Determine the (x, y) coordinate at the center of the cell enclosing the given text.  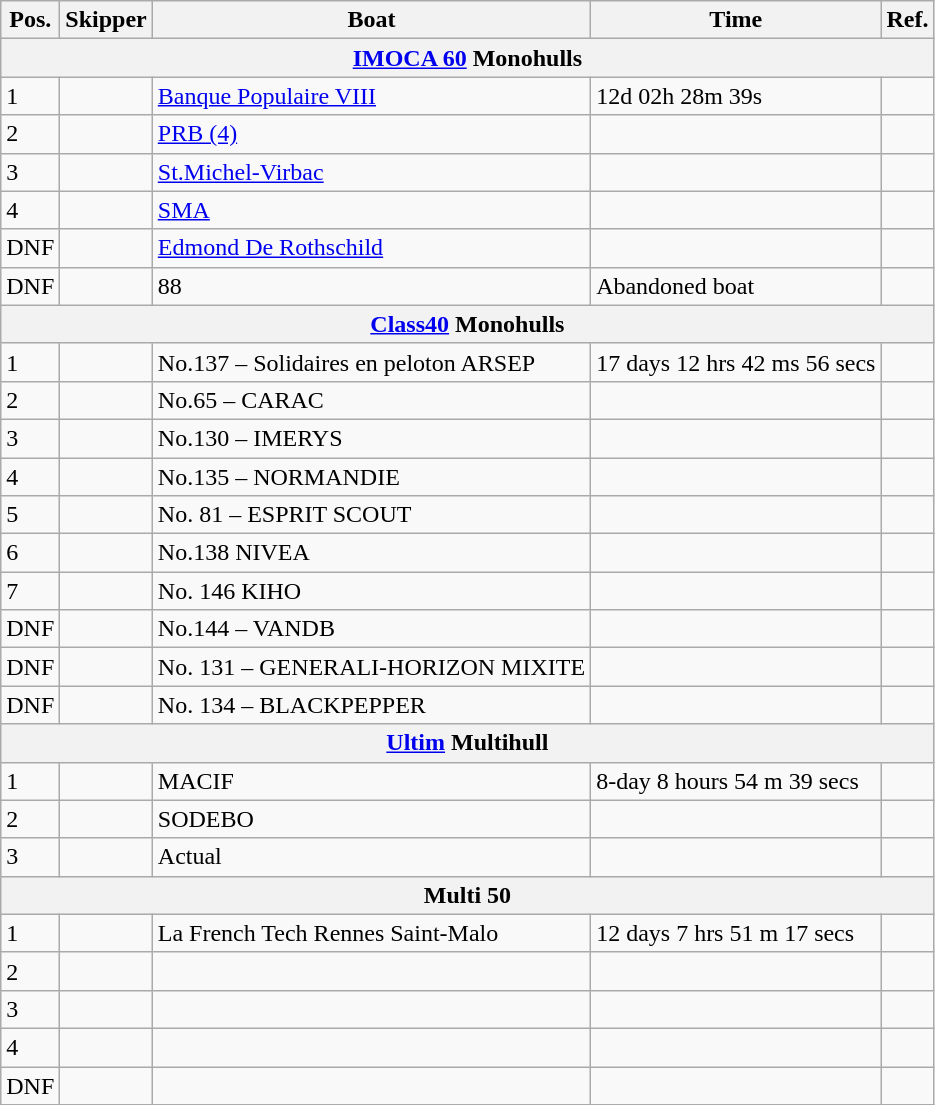
Multi 50 (468, 895)
8-day 8 hours 54 m 39 secs (736, 781)
No. 146 KIHO (371, 591)
5 (30, 515)
No.137 – Solidaires en peloton ARSEP (371, 362)
Abandoned boat (736, 286)
No.135 – NORMANDIE (371, 477)
No.130 – IMERYS (371, 438)
No.144 – VANDB (371, 629)
St.Michel-Virbac (371, 172)
Class40 Monohulls (468, 324)
IMOCA 60 Monohulls (468, 58)
No. 81 – ESPRIT SCOUT (371, 515)
MACIF (371, 781)
La French Tech Rennes Saint-Malo (371, 933)
7 (30, 591)
SMA (371, 210)
12 days 7 hrs 51 m 17 secs (736, 933)
No. 134 – BLACKPEPPER (371, 705)
Actual (371, 857)
Boat (371, 20)
No. 131 – GENERALI-HORIZON MIXITE (371, 667)
No.65 – CARAC (371, 400)
Time (736, 20)
PRB (4) (371, 134)
88 (371, 286)
Ref. (908, 20)
Edmond De Rothschild (371, 248)
Skipper (106, 20)
12d 02h 28m 39s (736, 96)
Banque Populaire VIII (371, 96)
17 days 12 hrs 42 ms 56 secs (736, 362)
Ultim Multihull (468, 743)
SODEBO (371, 819)
Pos. (30, 20)
6 (30, 553)
No.138 NIVEA (371, 553)
